Return (x, y) of the center of cell containing provided text 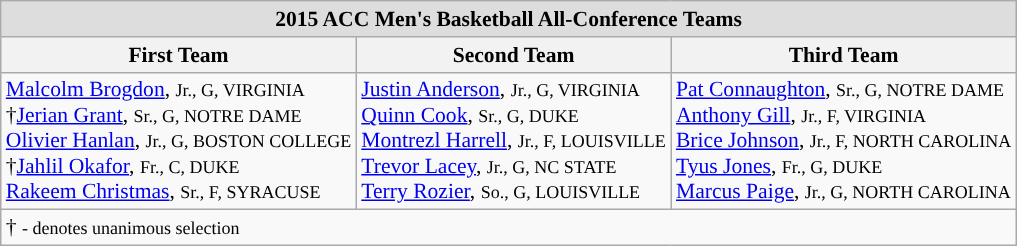
Second Team (514, 55)
First Team (179, 55)
Third Team (844, 55)
2015 ACC Men's Basketball All-Conference Teams (509, 19)
† - denotes unanimous selection (509, 228)
